Scan for the cell matching the given text and deliver its (x, y) coordinate at center. 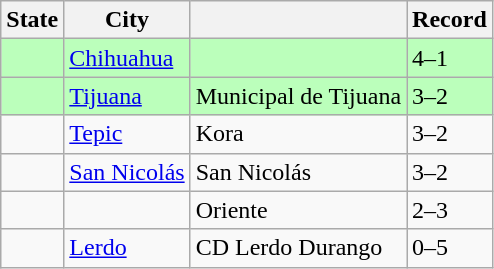
State (32, 20)
CD Lerdo Durango (298, 248)
2–3 (450, 210)
Tijuana (127, 96)
Record (450, 20)
Kora (298, 134)
Lerdo (127, 248)
Chihuahua (127, 58)
Tepic (127, 134)
City (127, 20)
Oriente (298, 210)
Municipal de Tijuana (298, 96)
4–1 (450, 58)
0–5 (450, 248)
